Search for the cell housing the specified text and yield its [x, y] center coordinate. 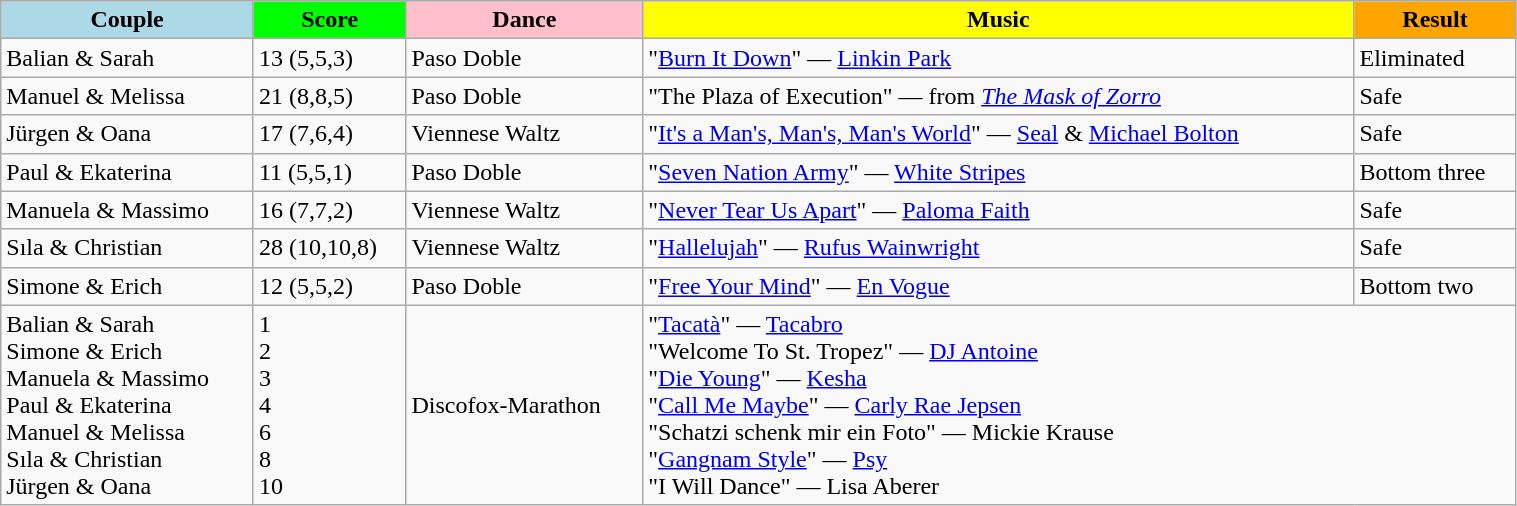
Dance [524, 20]
Discofox-Marathon [524, 405]
13 (5,5,3) [330, 58]
Sıla & Christian [128, 248]
Balian & Sarah Simone & Erich Manuela & Massimo Paul & Ekaterina Manuel & Melissa Sıla & Christian Jürgen & Oana [128, 405]
"The Plaza of Execution" — from The Mask of Zorro [998, 96]
Simone & Erich [128, 286]
Eliminated [1435, 58]
Paul & Ekaterina [128, 172]
"Burn It Down" — Linkin Park [998, 58]
Music [998, 20]
Manuela & Massimo [128, 210]
Manuel & Melissa [128, 96]
Score [330, 20]
28 (10,10,8) [330, 248]
"Never Tear Us Apart" — Paloma Faith [998, 210]
Bottom three [1435, 172]
16 (7,7,2) [330, 210]
21 (8,8,5) [330, 96]
12346810 [330, 405]
Jürgen & Oana [128, 134]
12 (5,5,2) [330, 286]
Balian & Sarah [128, 58]
"It's a Man's, Man's, Man's World" — Seal & Michael Bolton [998, 134]
17 (7,6,4) [330, 134]
Bottom two [1435, 286]
"Free Your Mind" — En Vogue [998, 286]
"Hallelujah" — Rufus Wainwright [998, 248]
11 (5,5,1) [330, 172]
Result [1435, 20]
"Seven Nation Army" — White Stripes [998, 172]
Couple [128, 20]
